Detect which cell encompasses the target text, then output its [X, Y] center coordinate. 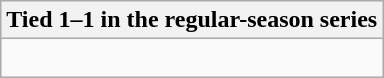
Tied 1–1 in the regular-season series [192, 20]
